Return the (X, Y) coordinate for the center point of the cell that contains the specified text.  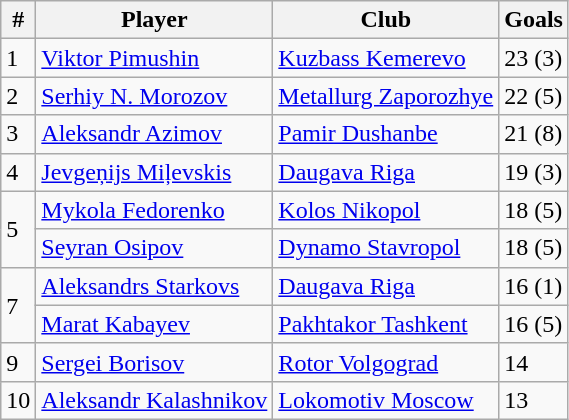
2 (18, 96)
Mykola Fedorenko (154, 210)
9 (18, 362)
Player (154, 20)
14 (534, 362)
Sergei Borisov (154, 362)
Marat Kabayev (154, 324)
Seyran Osipov (154, 248)
Dynamo Stavropol (386, 248)
21 (8) (534, 134)
7 (18, 305)
Aleksandr Kalashnikov (154, 400)
Lokomotiv Moscow (386, 400)
Jevgeņijs Miļevskis (154, 172)
Viktor Pimushin (154, 58)
Goals (534, 20)
22 (5) (534, 96)
Pamir Dushanbe (386, 134)
Serhiy N. Morozov (154, 96)
16 (1) (534, 286)
Kuzbass Kemerevo (386, 58)
Rotor Volgograd (386, 362)
23 (3) (534, 58)
Pakhtakor Tashkent (386, 324)
# (18, 20)
Aleksandr Azimov (154, 134)
3 (18, 134)
16 (5) (534, 324)
Metallurg Zaporozhye (386, 96)
Club (386, 20)
10 (18, 400)
19 (3) (534, 172)
5 (18, 229)
Aleksandrs Starkovs (154, 286)
1 (18, 58)
Kolos Nikopol (386, 210)
13 (534, 400)
4 (18, 172)
